Extract the (x, y) coordinate from the center of the cell holding the provided text.  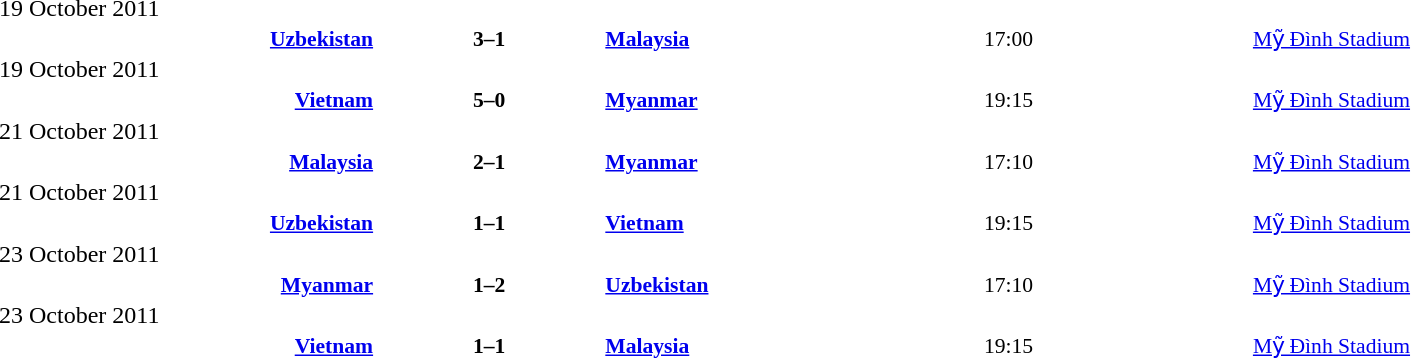
3–1 (489, 38)
1–2 (489, 284)
Uzbekistan (792, 284)
2–1 (489, 162)
17:00 (1116, 38)
1–1 (489, 223)
5–0 (489, 100)
Vietnam (792, 223)
Malaysia (792, 38)
